Provide the [X, Y] coordinate of the cell's center where the given text is located.  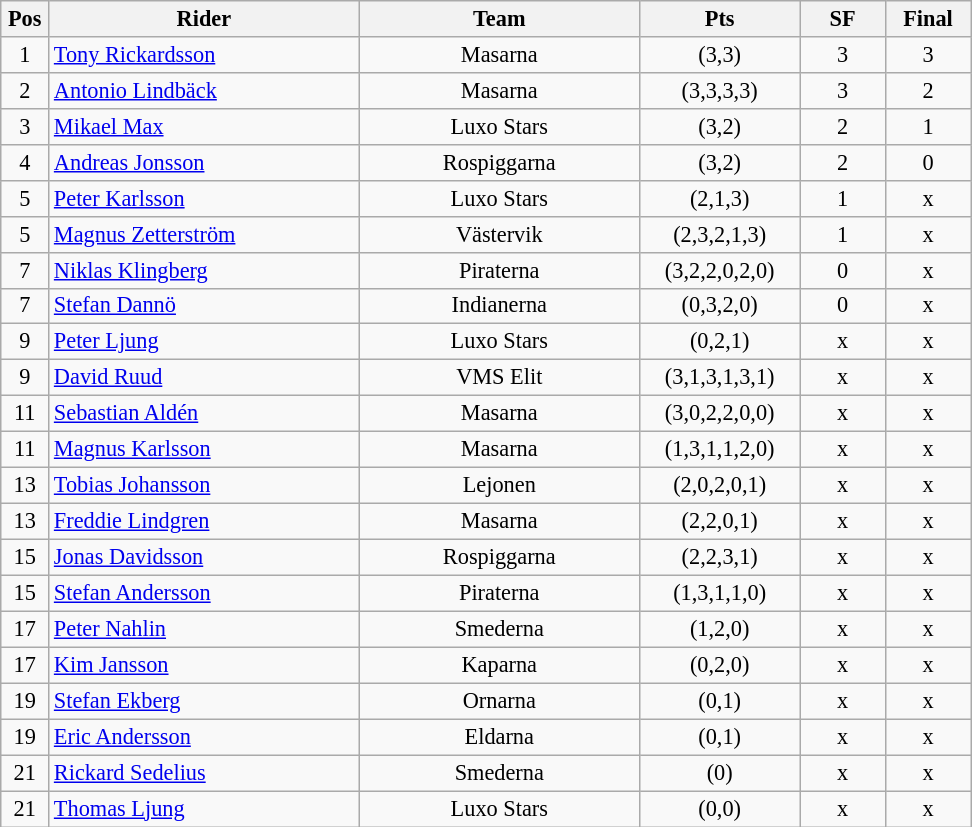
(0,2,0) [719, 665]
Rickard Sedelius [204, 773]
Peter Ljung [204, 342]
Pos [25, 19]
Lejonen [499, 485]
Eldarna [499, 737]
(1,2,0) [719, 629]
Kim Jansson [204, 665]
Final [928, 19]
VMS Elit [499, 378]
(2,2,3,1) [719, 557]
Indianerna [499, 306]
(1,3,1,1,2,0) [719, 450]
4 [25, 162]
Peter Nahlin [204, 629]
Eric Andersson [204, 737]
Antonio Lindbäck [204, 90]
(0,0) [719, 809]
(3,2,2,0,2,0) [719, 270]
Jonas Davidsson [204, 557]
Peter Karlsson [204, 198]
David Ruud [204, 378]
Niklas Klingberg [204, 270]
Kaparna [499, 665]
(3,3) [719, 55]
Mikael Max [204, 126]
Tony Rickardsson [204, 55]
Team [499, 19]
(0,2,1) [719, 342]
Magnus Zetterström [204, 234]
Västervik [499, 234]
SF [842, 19]
(3,3,3,3) [719, 90]
Freddie Lindgren [204, 521]
Magnus Karlsson [204, 450]
(2,1,3) [719, 198]
Stefan Dannö [204, 306]
Rider [204, 19]
Stefan Andersson [204, 593]
(0) [719, 773]
(0,3,2,0) [719, 306]
Thomas Ljung [204, 809]
(1,3,1,1,0) [719, 593]
(2,3,2,1,3) [719, 234]
(3,1,3,1,3,1) [719, 378]
Sebastian Aldén [204, 414]
Andreas Jonsson [204, 162]
Stefan Ekberg [204, 701]
(3,0,2,2,0,0) [719, 414]
(2,2,0,1) [719, 521]
(2,0,2,0,1) [719, 485]
Pts [719, 19]
Tobias Johansson [204, 485]
Ornarna [499, 701]
